From the cell containing the given text, extract its center point as [x, y] coordinate. 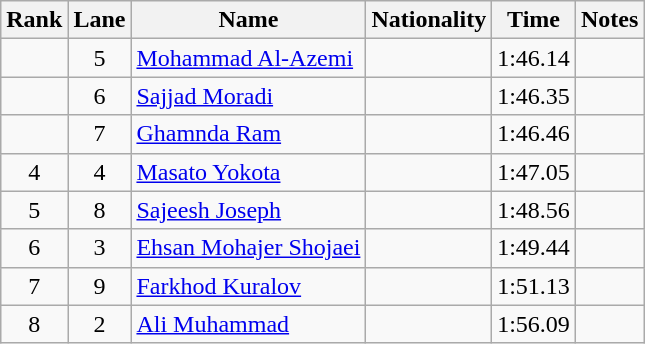
1:46.35 [534, 96]
Notes [609, 20]
Lane [100, 20]
Nationality [429, 20]
1:46.46 [534, 134]
1:51.13 [534, 286]
1:49.44 [534, 248]
Ali Muhammad [248, 324]
Sajjad Moradi [248, 96]
Masato Yokota [248, 172]
Name [248, 20]
1:47.05 [534, 172]
Rank [34, 20]
Time [534, 20]
1:56.09 [534, 324]
Sajeesh Joseph [248, 210]
1:46.14 [534, 58]
2 [100, 324]
Ghamnda Ram [248, 134]
3 [100, 248]
Farkhod Kuralov [248, 286]
9 [100, 286]
Ehsan Mohajer Shojaei [248, 248]
1:48.56 [534, 210]
Mohammad Al-Azemi [248, 58]
